Extract the [x, y] coordinate from the center of the cell holding the provided text.  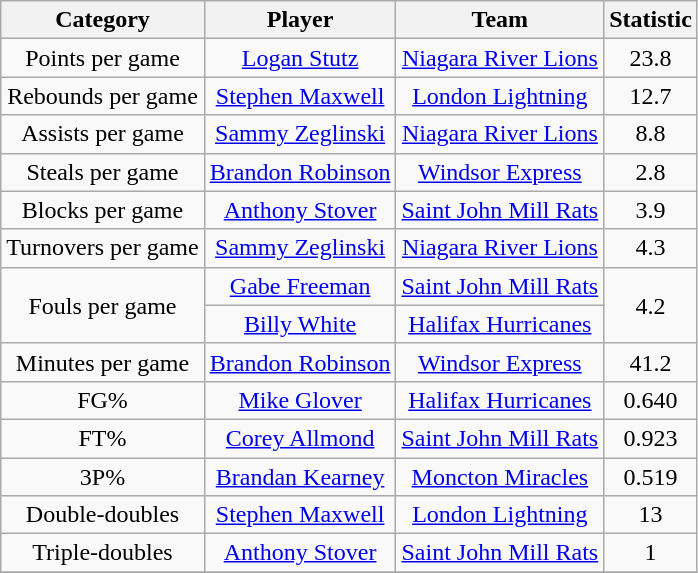
Category [102, 20]
13 [651, 515]
Statistic [651, 20]
Minutes per game [102, 362]
Brandan Kearney [300, 477]
Mike Glover [300, 400]
2.8 [651, 172]
Team [500, 20]
Rebounds per game [102, 96]
Triple-doubles [102, 553]
FG% [102, 400]
Double-doubles [102, 515]
Gabe Freeman [300, 286]
8.8 [651, 134]
Player [300, 20]
41.2 [651, 362]
0.640 [651, 400]
Logan Stutz [300, 58]
12.7 [651, 96]
Blocks per game [102, 210]
23.8 [651, 58]
Billy White [300, 324]
0.923 [651, 438]
FT% [102, 438]
Steals per game [102, 172]
Assists per game [102, 134]
3P% [102, 477]
4.3 [651, 248]
Turnovers per game [102, 248]
Points per game [102, 58]
1 [651, 553]
3.9 [651, 210]
Moncton Miracles [500, 477]
Fouls per game [102, 305]
0.519 [651, 477]
4.2 [651, 305]
Corey Allmond [300, 438]
